Locate the cell with the specified text and output its (x, y) center coordinate. 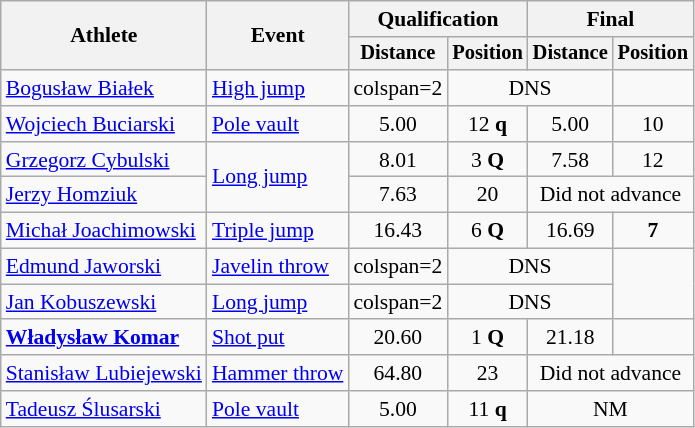
7 (653, 231)
High jump (278, 88)
Triple jump (278, 231)
Qualification (438, 19)
Władysław Komar (104, 338)
Shot put (278, 338)
Jerzy Homziuk (104, 195)
Bogusław Białek (104, 88)
16.43 (398, 231)
16.69 (570, 231)
23 (487, 373)
Jan Kobuszewski (104, 302)
10 (653, 124)
20.60 (398, 338)
3 Q (487, 160)
21.18 (570, 338)
Stanisław Lubiejewski (104, 373)
Event (278, 36)
Athlete (104, 36)
7.58 (570, 160)
7.63 (398, 195)
Edmund Jaworski (104, 267)
12 q (487, 124)
11 q (487, 409)
Hammer throw (278, 373)
6 Q (487, 231)
8.01 (398, 160)
Tadeusz Ślusarski (104, 409)
NM (610, 409)
Javelin throw (278, 267)
Michał Joachimowski (104, 231)
64.80 (398, 373)
1 Q (487, 338)
Grzegorz Cybulski (104, 160)
Final (610, 19)
12 (653, 160)
Wojciech Buciarski (104, 124)
20 (487, 195)
